Identify which cell holds the provided text, then report its (X, Y) central coordinate. 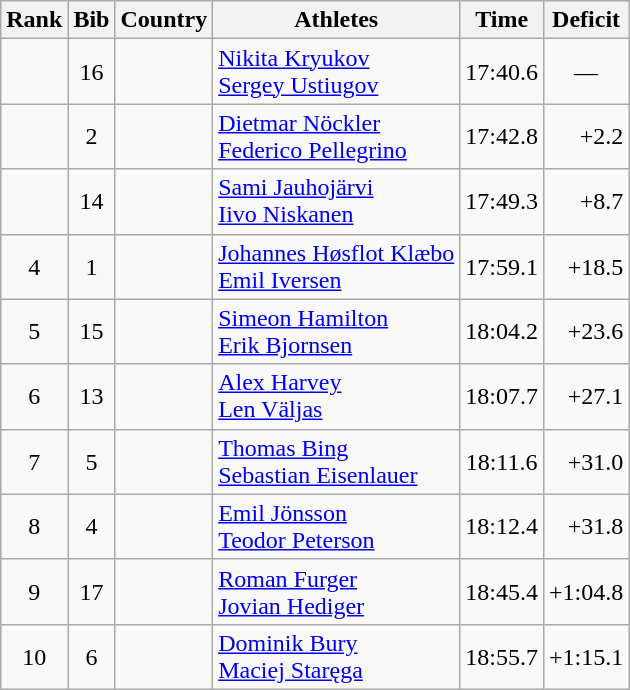
13 (92, 396)
— (586, 72)
Bib (92, 20)
18:11.6 (502, 462)
8 (34, 526)
+1:15.1 (586, 656)
18:55.7 (502, 656)
18:07.7 (502, 396)
17:40.6 (502, 72)
Simeon HamiltonErik Bjornsen (336, 332)
+1:04.8 (586, 592)
Time (502, 20)
17:49.3 (502, 202)
7 (34, 462)
9 (34, 592)
Country (164, 20)
Rank (34, 20)
17:59.1 (502, 266)
+8.7 (586, 202)
+31.0 (586, 462)
Deficit (586, 20)
Sami JauhojärviIivo Niskanen (336, 202)
18:45.4 (502, 592)
Johannes Høsflot KlæboEmil Iversen (336, 266)
Thomas BingSebastian Eisenlauer (336, 462)
Dominik BuryMaciej Staręga (336, 656)
+23.6 (586, 332)
1 (92, 266)
Alex HarveyLen Väljas (336, 396)
Emil JönssonTeodor Peterson (336, 526)
+31.8 (586, 526)
+2.2 (586, 136)
17 (92, 592)
10 (34, 656)
+27.1 (586, 396)
2 (92, 136)
14 (92, 202)
18:12.4 (502, 526)
Roman FurgerJovian Hediger (336, 592)
18:04.2 (502, 332)
17:42.8 (502, 136)
Dietmar NöcklerFederico Pellegrino (336, 136)
Nikita KryukovSergey Ustiugov (336, 72)
+18.5 (586, 266)
Athletes (336, 20)
16 (92, 72)
15 (92, 332)
